Detect which cell encompasses the target text, then output its (x, y) center coordinate. 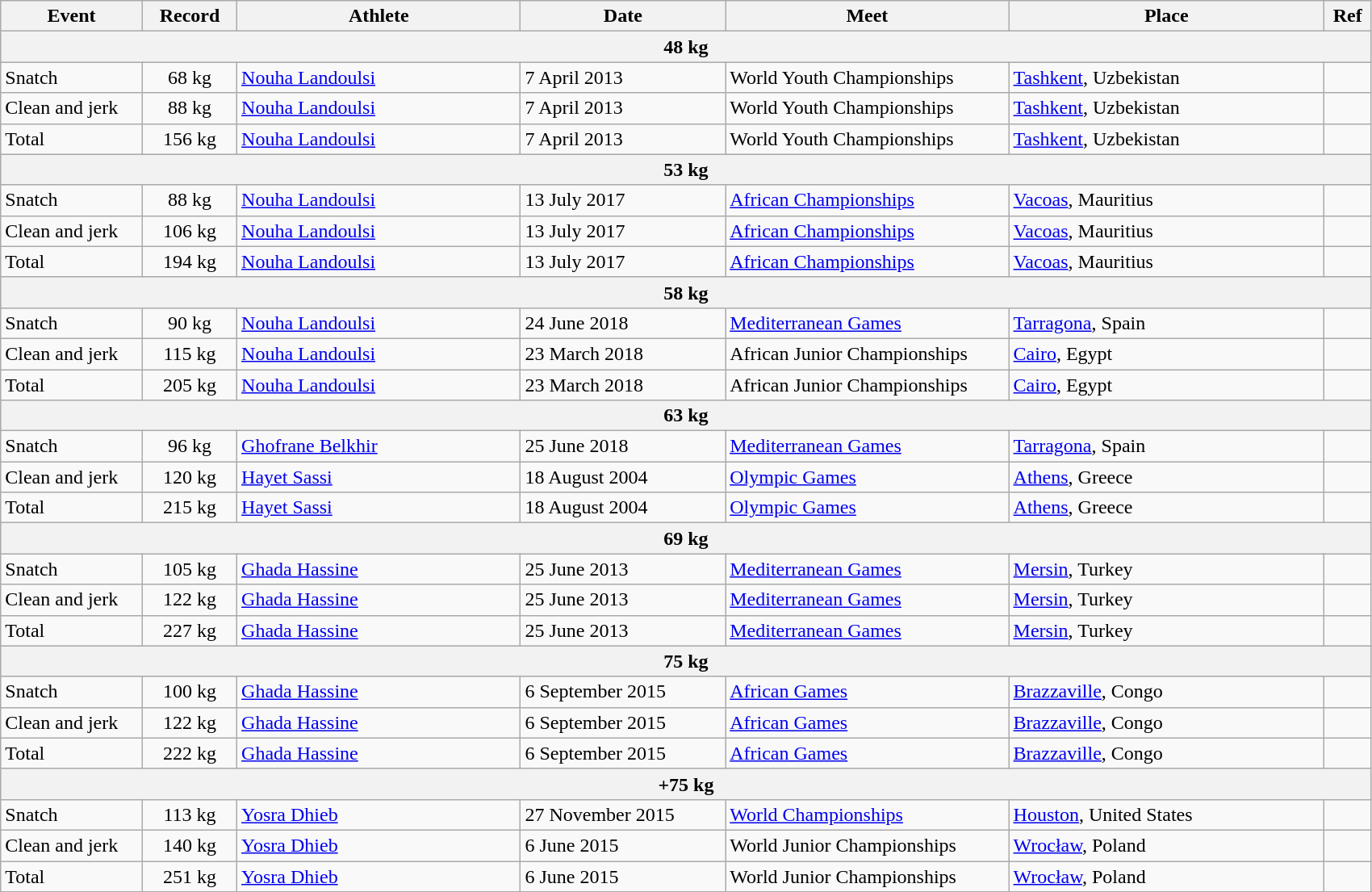
120 kg (189, 477)
58 kg (686, 292)
75 kg (686, 661)
140 kg (189, 845)
Event (72, 16)
27 November 2015 (623, 815)
World Championships (867, 815)
24 June 2018 (623, 323)
156 kg (189, 139)
113 kg (189, 815)
25 June 2018 (623, 446)
205 kg (189, 385)
Ghofrane Belkhir (379, 446)
227 kg (189, 630)
194 kg (189, 262)
69 kg (686, 538)
Athlete (379, 16)
Record (189, 16)
+75 kg (686, 784)
Meet (867, 16)
115 kg (189, 354)
Place (1166, 16)
105 kg (189, 569)
96 kg (189, 446)
90 kg (189, 323)
251 kg (189, 876)
100 kg (189, 692)
222 kg (189, 753)
48 kg (686, 47)
Date (623, 16)
68 kg (189, 77)
63 kg (686, 416)
215 kg (189, 508)
106 kg (189, 231)
53 kg (686, 170)
Houston, United States (1166, 815)
Ref (1348, 16)
